Pinpoint the cell where the given text exists, returning its (x, y) midpoint coordinate. 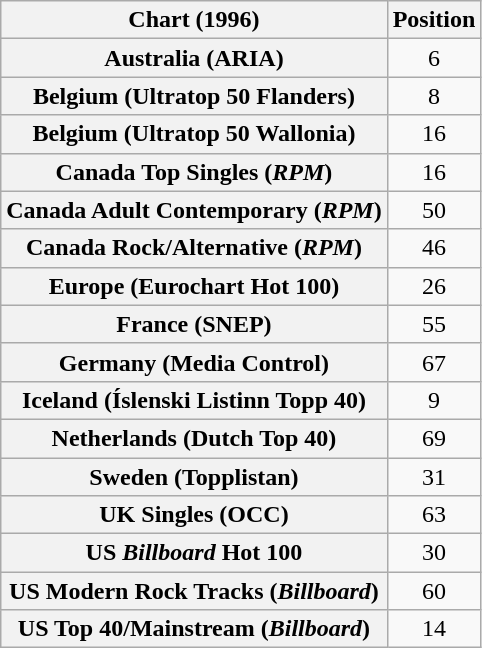
55 (434, 324)
26 (434, 286)
8 (434, 96)
Chart (1996) (194, 20)
6 (434, 58)
60 (434, 591)
Australia (ARIA) (194, 58)
Canada Top Singles (RPM) (194, 172)
US Modern Rock Tracks (Billboard) (194, 591)
Belgium (Ultratop 50 Wallonia) (194, 134)
30 (434, 553)
9 (434, 400)
63 (434, 515)
67 (434, 362)
France (SNEP) (194, 324)
Iceland (Íslenski Listinn Topp 40) (194, 400)
Position (434, 20)
Sweden (Topplistan) (194, 477)
Europe (Eurochart Hot 100) (194, 286)
46 (434, 248)
Germany (Media Control) (194, 362)
Belgium (Ultratop 50 Flanders) (194, 96)
US Top 40/Mainstream (Billboard) (194, 629)
UK Singles (OCC) (194, 515)
US Billboard Hot 100 (194, 553)
31 (434, 477)
Canada Adult Contemporary (RPM) (194, 210)
Netherlands (Dutch Top 40) (194, 438)
69 (434, 438)
Canada Rock/Alternative (RPM) (194, 248)
14 (434, 629)
50 (434, 210)
